From the cell containing the given text, extract its center point as (x, y) coordinate. 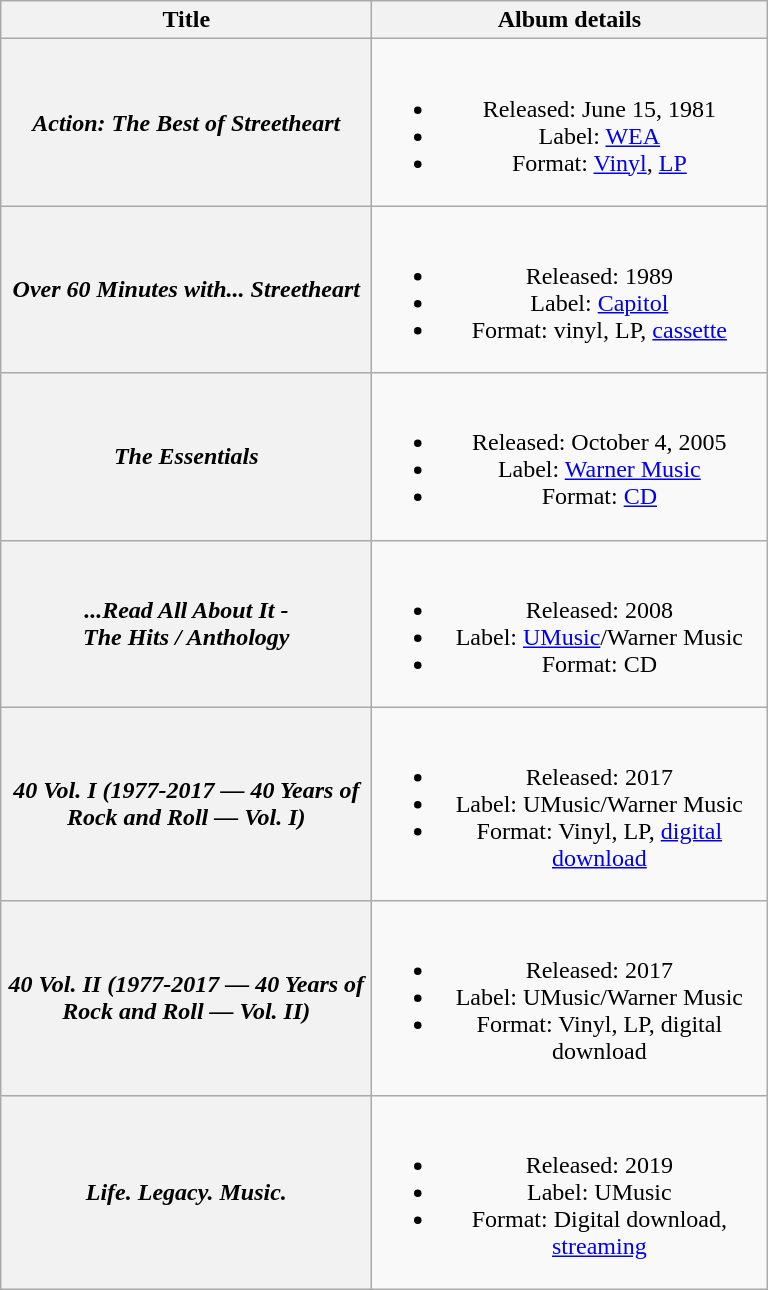
40 Vol. I (1977-2017 — 40 Years of Rock and Roll — Vol. I) (186, 804)
Released: June 15, 1981Label: WEAFormat: Vinyl, LP (570, 122)
Released: 2019Label: UMusicFormat: Digital download, streaming (570, 1192)
Action: The Best of Streetheart (186, 122)
Released: October 4, 2005Label: Warner MusicFormat: CD (570, 456)
...Read All About It - The Hits / Anthology (186, 624)
Title (186, 20)
40 Vol. II (1977-2017 — 40 Years of Rock and Roll — Vol. II) (186, 998)
The Essentials (186, 456)
Released: 1989Label: CapitolFormat: vinyl, LP, cassette (570, 290)
Released: 2008Label: UMusic/Warner MusicFormat: CD (570, 624)
Life. Legacy. Music. (186, 1192)
Over 60 Minutes with... Streetheart (186, 290)
Album details (570, 20)
